Pinpoint the cell where the given text exists, returning its [X, Y] midpoint coordinate. 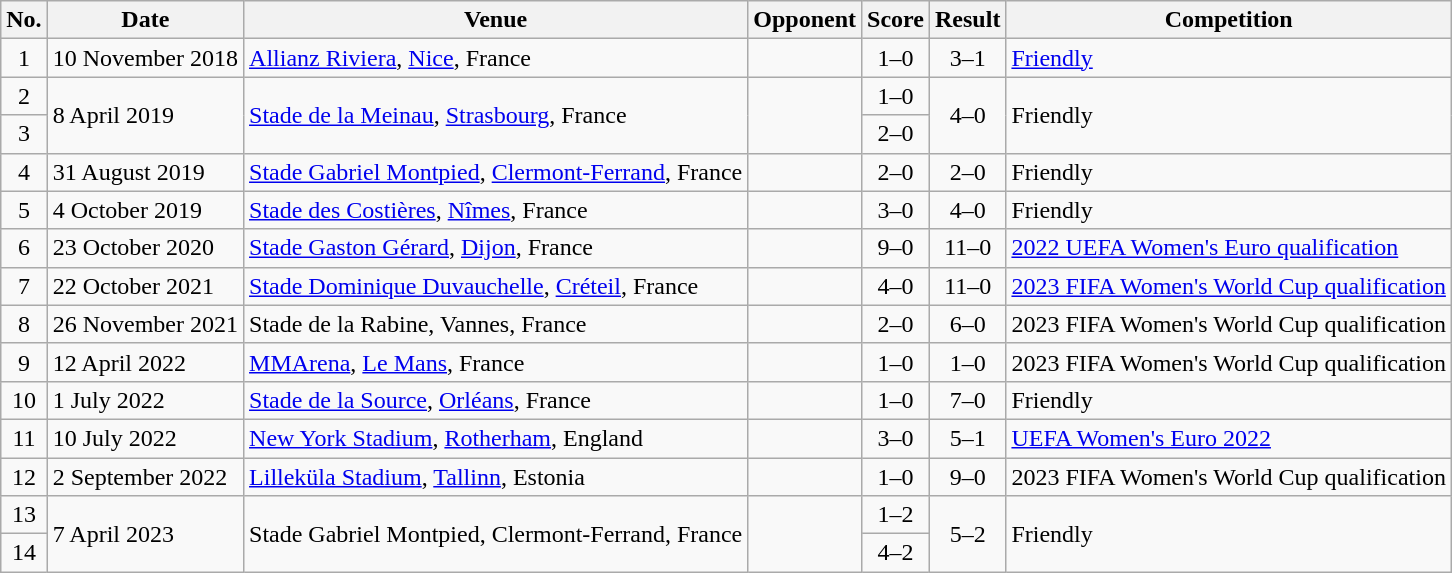
MMArena, Le Mans, France [496, 362]
8 [24, 324]
3–1 [968, 58]
13 [24, 515]
10 July 2022 [145, 438]
2 [24, 96]
Venue [496, 20]
4–2 [896, 553]
6–0 [968, 324]
5–2 [968, 534]
10 November 2018 [145, 58]
22 October 2021 [145, 286]
Score [896, 20]
12 [24, 477]
Date [145, 20]
7 [24, 286]
No. [24, 20]
14 [24, 553]
1 July 2022 [145, 400]
11 [24, 438]
26 November 2021 [145, 324]
Stade Dominique Duvauchelle, Créteil, France [496, 286]
6 [24, 248]
Competition [1229, 20]
Stade des Costières, Nîmes, France [496, 210]
Allianz Riviera, Nice, France [496, 58]
31 August 2019 [145, 172]
7 April 2023 [145, 534]
UEFA Women's Euro 2022 [1229, 438]
Stade de la Meinau, Strasbourg, France [496, 115]
23 October 2020 [145, 248]
10 [24, 400]
7–0 [968, 400]
1 [24, 58]
Result [968, 20]
3 [24, 134]
9 [24, 362]
4 [24, 172]
8 April 2019 [145, 115]
5–1 [968, 438]
New York Stadium, Rotherham, England [496, 438]
Opponent [805, 20]
Stade de la Rabine, Vannes, France [496, 324]
5 [24, 210]
1–2 [896, 515]
4 October 2019 [145, 210]
Lilleküla Stadium, Tallinn, Estonia [496, 477]
Stade Gaston Gérard, Dijon, France [496, 248]
Stade de la Source, Orléans, France [496, 400]
12 April 2022 [145, 362]
2 September 2022 [145, 477]
2022 UEFA Women's Euro qualification [1229, 248]
